Return the [x, y] coordinate for the center point of the cell that contains the specified text.  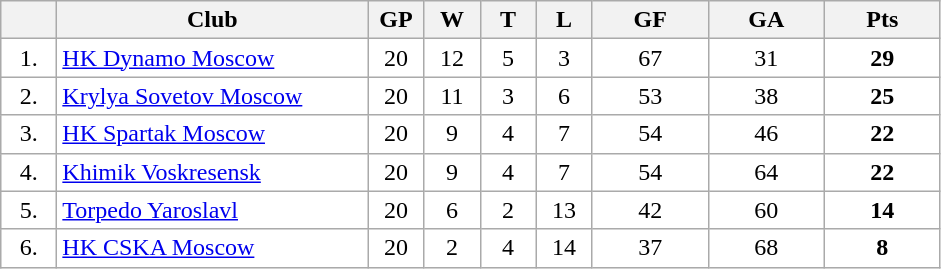
29 [882, 58]
46 [766, 134]
64 [766, 172]
11 [452, 96]
53 [650, 96]
HK CSKA Moscow [212, 248]
68 [766, 248]
Pts [882, 20]
37 [650, 248]
HK Spartak Moscow [212, 134]
38 [766, 96]
8 [882, 248]
5 [508, 58]
25 [882, 96]
42 [650, 210]
67 [650, 58]
4. [29, 172]
6. [29, 248]
3. [29, 134]
L [564, 20]
31 [766, 58]
T [508, 20]
13 [564, 210]
Torpedo Yaroslavl [212, 210]
12 [452, 58]
Club [212, 20]
GA [766, 20]
Krylya Sovetov Moscow [212, 96]
5. [29, 210]
GF [650, 20]
GP [396, 20]
1. [29, 58]
W [452, 20]
HK Dynamo Moscow [212, 58]
Khimik Voskresensk [212, 172]
2. [29, 96]
60 [766, 210]
